From the cell containing the given text, extract its center point as (x, y) coordinate. 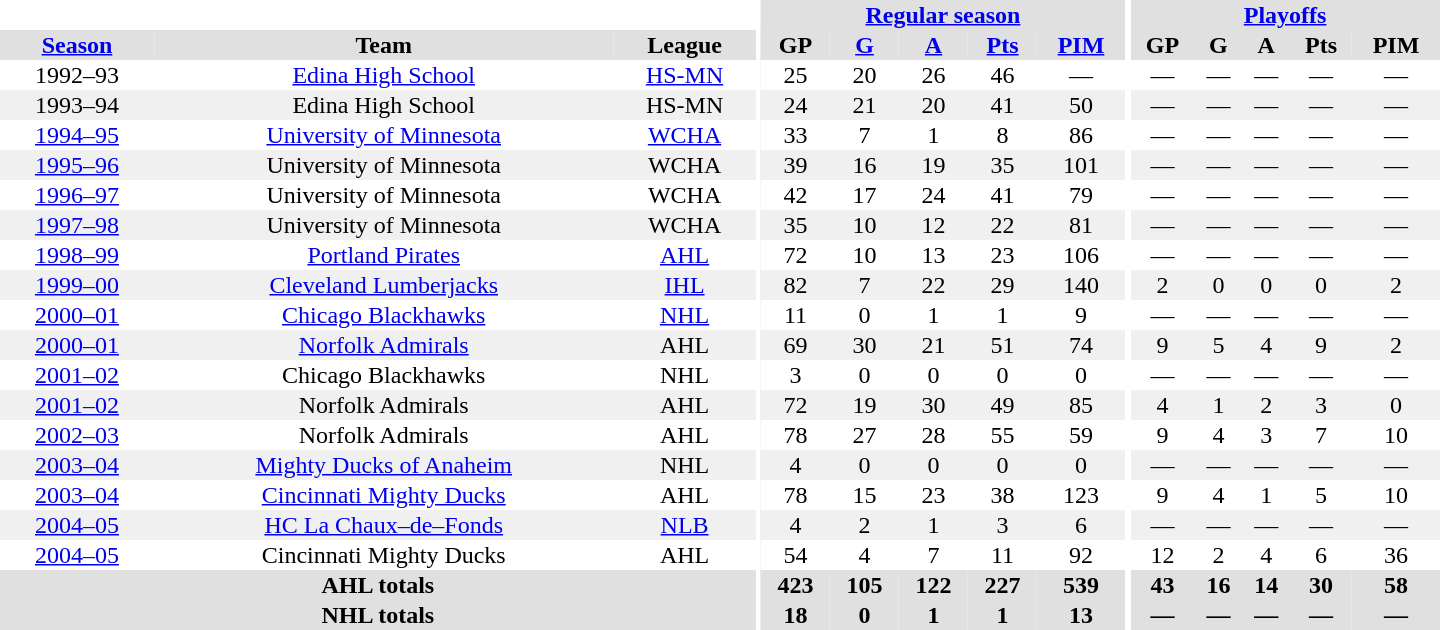
IHL (684, 285)
106 (1081, 255)
1996–97 (77, 195)
HC La Chaux–de–Fonds (384, 525)
NHL totals (378, 615)
Team (384, 45)
Mighty Ducks of Anaheim (384, 465)
1995–96 (77, 165)
39 (796, 165)
Cleveland Lumberjacks (384, 285)
1997–98 (77, 225)
Portland Pirates (384, 255)
28 (934, 435)
101 (1081, 165)
43 (1162, 585)
46 (1002, 75)
1992–93 (77, 75)
15 (864, 495)
85 (1081, 405)
1998–99 (77, 255)
140 (1081, 285)
423 (796, 585)
26 (934, 75)
123 (1081, 495)
Season (77, 45)
51 (1002, 345)
1999–00 (77, 285)
92 (1081, 555)
Regular season (943, 15)
49 (1002, 405)
79 (1081, 195)
25 (796, 75)
74 (1081, 345)
122 (934, 585)
58 (1396, 585)
29 (1002, 285)
227 (1002, 585)
League (684, 45)
Playoffs (1285, 15)
55 (1002, 435)
1993–94 (77, 105)
38 (1002, 495)
82 (796, 285)
69 (796, 345)
1994–95 (77, 135)
8 (1002, 135)
33 (796, 135)
17 (864, 195)
18 (796, 615)
2002–03 (77, 435)
59 (1081, 435)
42 (796, 195)
36 (1396, 555)
86 (1081, 135)
AHL totals (378, 585)
NLB (684, 525)
14 (1266, 585)
81 (1081, 225)
50 (1081, 105)
27 (864, 435)
105 (864, 585)
539 (1081, 585)
54 (796, 555)
